Return [X, Y] of the center of cell containing provided text 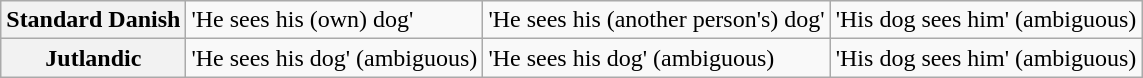
Jutlandic [94, 58]
Standard Danish [94, 20]
'He sees his (own) dog' [334, 20]
'He sees his (another person's) dog' [656, 20]
